Search for the cell housing the specified text and yield its (X, Y) center coordinate. 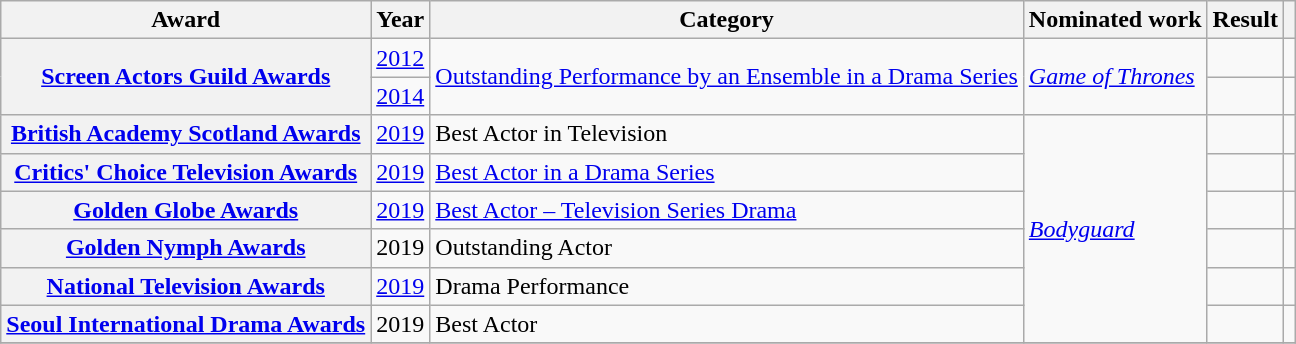
Award (186, 20)
Screen Actors Guild Awards (186, 77)
Game of Thrones (1115, 77)
Outstanding Actor (727, 248)
Best Actor in Television (727, 134)
Year (400, 20)
Best Actor – Television Series Drama (727, 210)
British Academy Scotland Awards (186, 134)
Seoul International Drama Awards (186, 324)
Outstanding Performance by an Ensemble in a Drama Series (727, 77)
2014 (400, 96)
Best Actor in a Drama Series (727, 172)
2012 (400, 58)
Best Actor (727, 324)
National Television Awards (186, 286)
Golden Globe Awards (186, 210)
Golden Nymph Awards (186, 248)
Category (727, 20)
Bodyguard (1115, 229)
Nominated work (1115, 20)
Drama Performance (727, 286)
Critics' Choice Television Awards (186, 172)
Result (1245, 20)
